Detect which cell encompasses the target text, then output its (x, y) center coordinate. 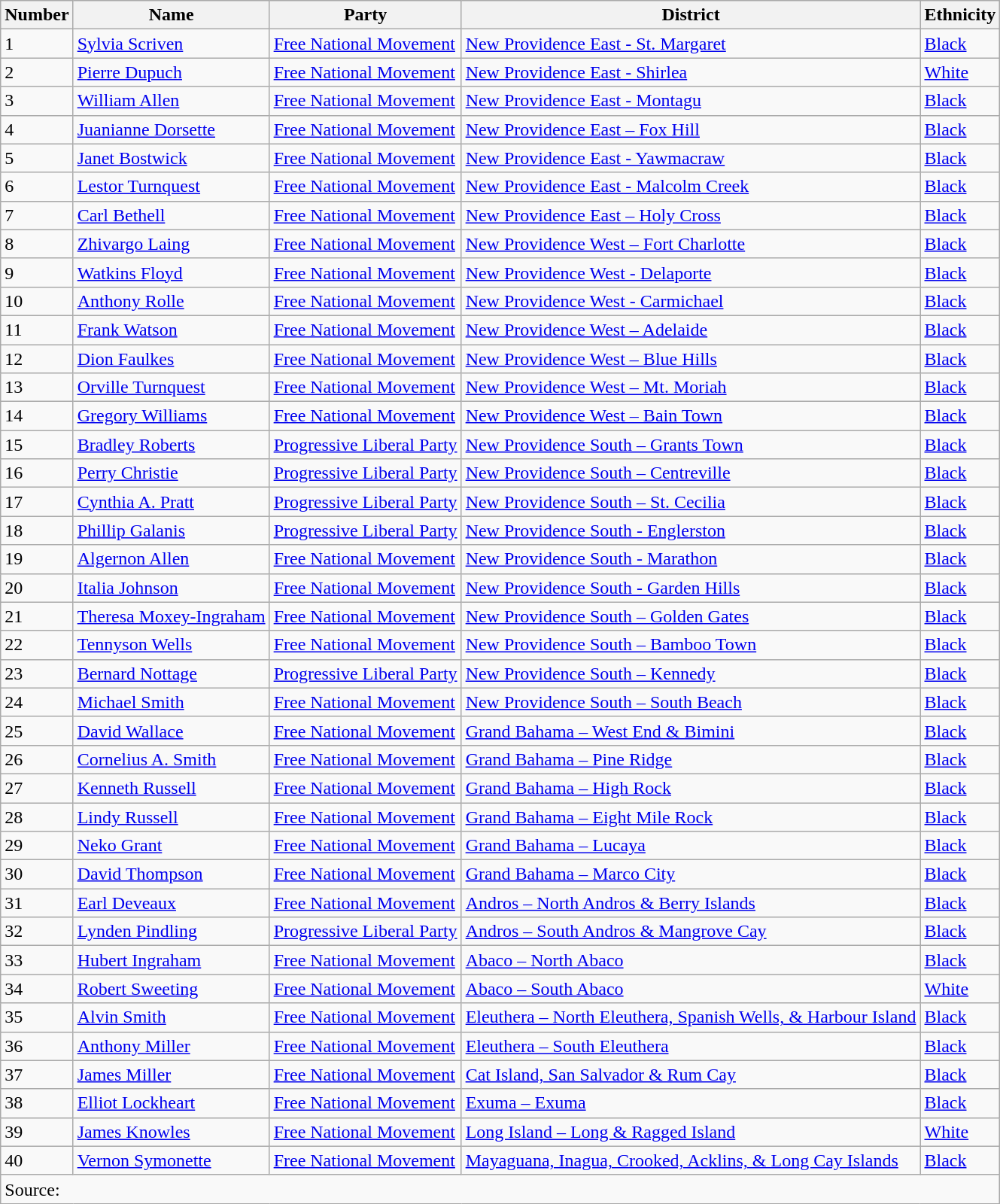
17 (37, 502)
19 (37, 559)
9 (37, 272)
Cat Island, San Salvador & Rum Cay (691, 1075)
Andros – South Andros & Mangrove Cay (691, 932)
New Providence West – Blue Hills (691, 359)
New Providence East - Shirlea (691, 72)
4 (37, 129)
Cornelius A. Smith (172, 759)
33 (37, 960)
Andros – North Andros & Berry Islands (691, 903)
District (691, 15)
New Providence East – Holy Cross (691, 215)
Robert Sweeting (172, 989)
3 (37, 101)
39 (37, 1132)
6 (37, 187)
Alvin Smith (172, 1017)
10 (37, 301)
28 (37, 816)
Party (366, 15)
Italia Johnson (172, 588)
Watkins Floyd (172, 272)
New Providence West - Delaporte (691, 272)
Juanianne Dorsette (172, 129)
20 (37, 588)
Mayaguana, Inagua, Crooked, Acklins, & Long Cay Islands (691, 1160)
Grand Bahama – Marco City (691, 874)
Anthony Rolle (172, 301)
Number (37, 15)
11 (37, 330)
Grand Bahama – Pine Ridge (691, 759)
35 (37, 1017)
Carl Bethell (172, 215)
Neko Grant (172, 846)
New Providence East - Malcolm Creek (691, 187)
New Providence West – Mt. Moriah (691, 388)
James Knowles (172, 1132)
Vernon Symonette (172, 1160)
Cynthia A. Pratt (172, 502)
37 (37, 1075)
Janet Bostwick (172, 158)
William Allen (172, 101)
Phillip Galanis (172, 531)
1 (37, 44)
23 (37, 673)
25 (37, 731)
27 (37, 788)
New Providence South – South Beach (691, 702)
Elliot Lockheart (172, 1103)
Grand Bahama – High Rock (691, 788)
Gregory Williams (172, 416)
David Thompson (172, 874)
32 (37, 932)
Perry Christie (172, 473)
Bradley Roberts (172, 445)
New Providence South - Garden Hills (691, 588)
8 (37, 244)
5 (37, 158)
34 (37, 989)
Exuma – Exuma (691, 1103)
New Providence West – Bain Town (691, 416)
Kenneth Russell (172, 788)
40 (37, 1160)
Theresa Moxey-Ingraham (172, 616)
New Providence South – Golden Gates (691, 616)
Lindy Russell (172, 816)
Grand Bahama – Lucaya (691, 846)
Grand Bahama – Eight Mile Rock (691, 816)
Eleuthera – South Eleuthera (691, 1046)
Dion Faulkes (172, 359)
21 (37, 616)
Michael Smith (172, 702)
Long Island – Long & Ragged Island (691, 1132)
Abaco – North Abaco (691, 960)
7 (37, 215)
New Providence West – Adelaide (691, 330)
Zhivargo Laing (172, 244)
Lynden Pindling (172, 932)
Anthony Miller (172, 1046)
New Providence East – Fox Hill (691, 129)
18 (37, 531)
New Providence South - Marathon (691, 559)
30 (37, 874)
Grand Bahama – West End & Bimini (691, 731)
Bernard Nottage (172, 673)
New Providence South – Centreville (691, 473)
Lestor Turnquest (172, 187)
31 (37, 903)
22 (37, 645)
13 (37, 388)
Orville Turnquest (172, 388)
Tennyson Wells (172, 645)
New Providence South – Kennedy (691, 673)
Hubert Ingraham (172, 960)
James Miller (172, 1075)
Earl Deveaux (172, 903)
New Providence South – St. Cecilia (691, 502)
16 (37, 473)
Eleuthera – North Eleuthera, Spanish Wells, & Harbour Island (691, 1017)
New Providence West – Fort Charlotte (691, 244)
Pierre Dupuch (172, 72)
12 (37, 359)
New Providence South – Grants Town (691, 445)
Name (172, 15)
38 (37, 1103)
Source: (500, 1189)
15 (37, 445)
Abaco – South Abaco (691, 989)
New Providence West - Carmichael (691, 301)
New Providence East - St. Margaret (691, 44)
2 (37, 72)
36 (37, 1046)
Ethnicity (960, 15)
26 (37, 759)
29 (37, 846)
Algernon Allen (172, 559)
New Providence South - Englerston (691, 531)
New Providence East - Yawmacraw (691, 158)
Frank Watson (172, 330)
New Providence East - Montagu (691, 101)
David Wallace (172, 731)
Sylvia Scriven (172, 44)
14 (37, 416)
New Providence South – Bamboo Town (691, 645)
24 (37, 702)
